Return [x, y] of the center of cell containing provided text 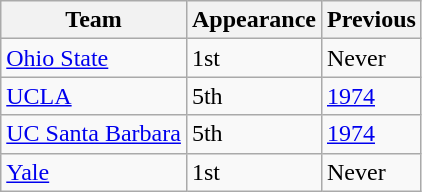
Ohio State [94, 58]
Previous [371, 20]
UC Santa Barbara [94, 134]
Team [94, 20]
Yale [94, 172]
Appearance [254, 20]
UCLA [94, 96]
